For the text-containing cell, return its midpoint in [X, Y] coordinate format. 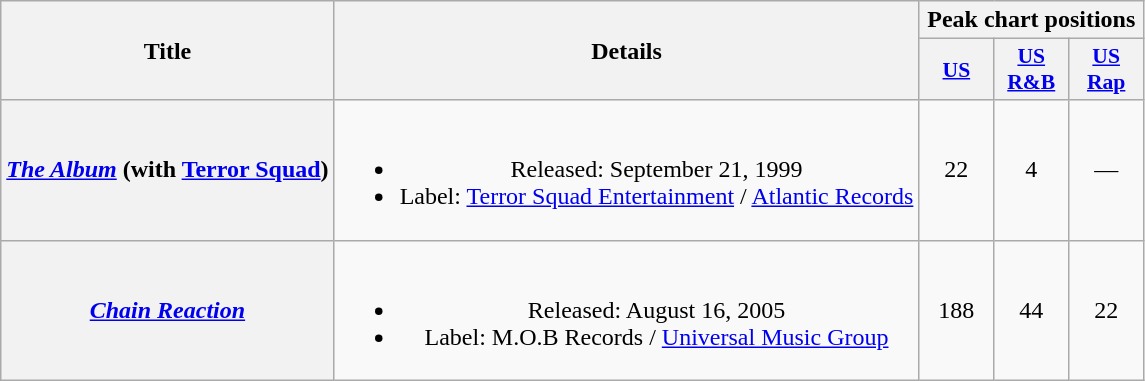
US Rap [1106, 70]
Released: August 16, 2005Label: M.O.B Records / Universal Music Group [626, 310]
Chain Reaction [168, 310]
The Album (with Terror Squad) [168, 170]
188 [956, 310]
US [956, 70]
Peak chart positions [1032, 20]
Released: September 21, 1999Label: Terror Squad Entertainment / Atlantic Records [626, 170]
— [1106, 170]
Details [626, 50]
44 [1032, 310]
US R&B [1032, 70]
4 [1032, 170]
Title [168, 50]
